Find where the given text appears and provide that cell's center as [x, y] coordinate. 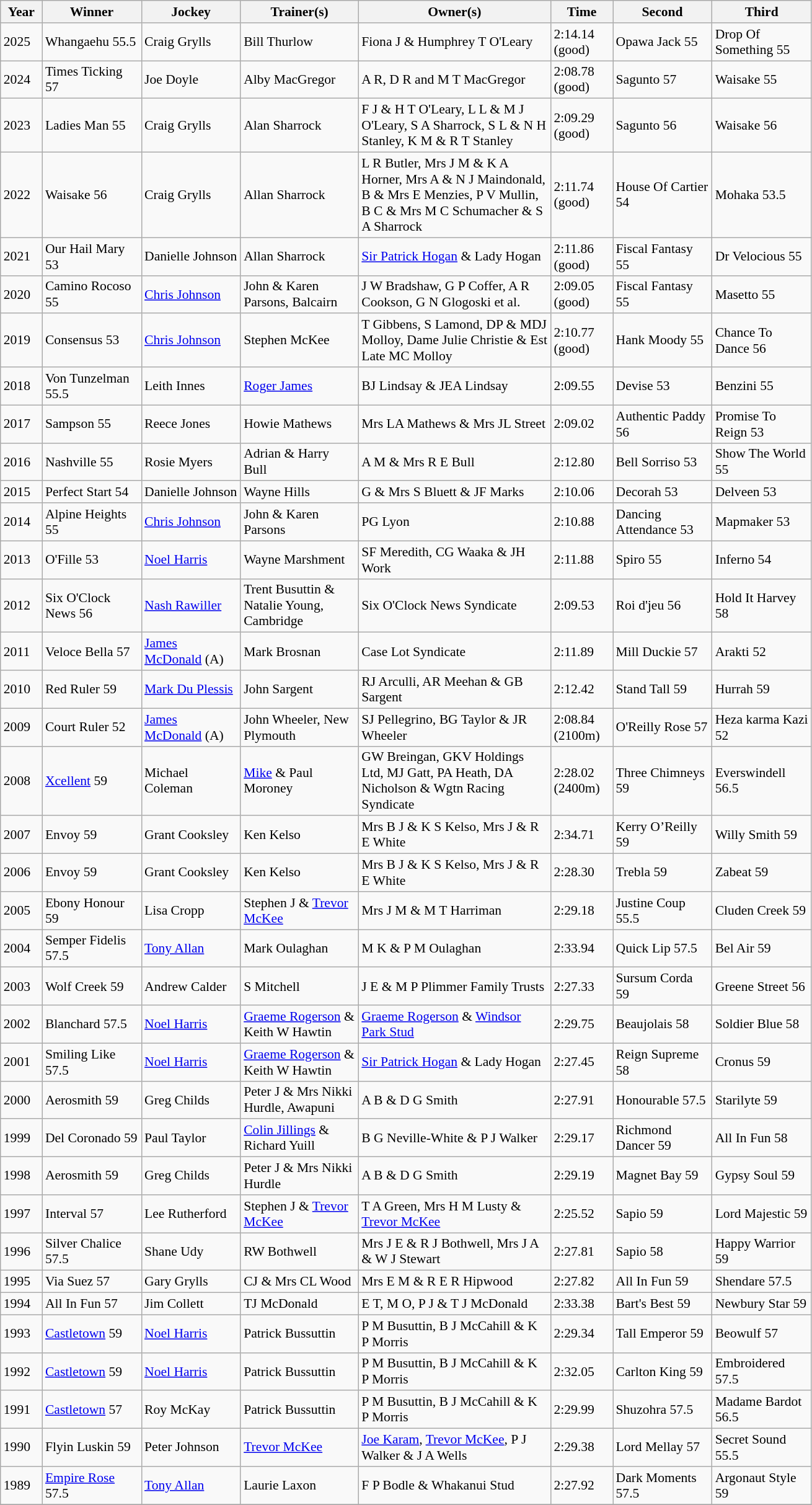
Del Coronado 59 [92, 1139]
2:29.99 [581, 1410]
1999 [21, 1139]
2:09.29 (good) [581, 125]
Roger James [299, 386]
Ebony Honour 59 [92, 910]
2:27.45 [581, 1062]
Starilyte 59 [762, 1100]
2016 [21, 461]
2:09.53 [581, 605]
Soldier Blue 58 [762, 1024]
Three Chimneys 59 [662, 781]
Sapio 59 [662, 1214]
Lee Rutherford [191, 1214]
Winner [92, 12]
Mill Duckie 57 [662, 651]
Sagunto 56 [662, 125]
Wolf Creek 59 [92, 986]
Roi d'jeu 56 [662, 605]
1992 [21, 1372]
O'Fille 53 [92, 559]
2:29.18 [581, 910]
Howie Mathews [299, 424]
2013 [21, 559]
Ladies Man 55 [92, 125]
Reece Jones [191, 424]
Beowulf 57 [762, 1333]
2022 [21, 195]
2:28.30 [581, 873]
2:11.89 [581, 651]
Semper Fidelis 57.5 [92, 949]
Shane Udy [191, 1251]
Argonaut Style 59 [762, 1486]
Carlton King 59 [662, 1372]
John Sargent [299, 690]
Hank Moody 55 [662, 341]
Lisa Cropp [191, 910]
Our Hail Mary 53 [92, 257]
Alpine Heights 55 [92, 522]
2004 [21, 949]
Interval 57 [92, 1214]
J E & M P Plimmer Family Trusts [454, 986]
Sapio 58 [662, 1251]
2014 [21, 522]
Empire Rose 57.5 [92, 1486]
Zabeat 59 [762, 873]
2:27.33 [581, 986]
1998 [21, 1176]
Stephen McKee [299, 341]
Adrian & Harry Bull [299, 461]
All In Fun 57 [92, 1304]
Arakti 52 [762, 651]
Inferno 54 [762, 559]
2:11.74 (good) [581, 195]
2:10.77 (good) [581, 341]
Via Suez 57 [92, 1282]
1994 [21, 1304]
2010 [21, 690]
Happy Warrior 59 [762, 1251]
RJ Arculli, AR Meehan & GB Sargent [454, 690]
Red Ruler 59 [92, 690]
Madame Bardot 56.5 [762, 1410]
Third [762, 12]
Dancing Attendance 53 [662, 522]
Michael Coleman [191, 781]
Drop Of Something 55 [762, 42]
1989 [21, 1486]
Mike & Paul Moroney [299, 781]
S Mitchell [299, 986]
Dr Velocious 55 [762, 257]
2011 [21, 651]
1995 [21, 1282]
John & Karen Parsons [299, 522]
Perfect Start 54 [92, 492]
BJ Lindsay & JEA Lindsay [454, 386]
Consensus 53 [92, 341]
Peter J & Mrs Nikki Hurdle, Awapuni [299, 1100]
Shuzohra 57.5 [662, 1410]
2021 [21, 257]
J W Bradshaw, G P Coffer, A R Cookson, G N Glogoski et al. [454, 294]
2020 [21, 294]
2005 [21, 910]
Sagunto 57 [662, 79]
Jim Collett [191, 1304]
SJ Pellegrino, BG Taylor & JR Wheeler [454, 727]
Waisake 55 [762, 79]
Andrew Calder [191, 986]
Six O'Clock News Syndicate [454, 605]
Authentic Paddy 56 [662, 424]
Hurrah 59 [762, 690]
Peter Johnson [191, 1447]
Joe Doyle [191, 79]
Devise 53 [662, 386]
2019 [21, 341]
A R, D R and M T MacGregor [454, 79]
2:08.84 (2100m) [581, 727]
O'Reilly Rose 57 [662, 727]
Bart's Best 59 [662, 1304]
John Wheeler, New Plymouth [299, 727]
Trainer(s) [299, 12]
2:12.42 [581, 690]
Year [21, 12]
Willy Smith 59 [762, 835]
Peter J & Mrs Nikki Hurdle [299, 1176]
Justine Coup 55.5 [662, 910]
M K & P M Oulaghan [454, 949]
2:08.78 (good) [581, 79]
Gypsy Soul 59 [762, 1176]
Mohaka 53.5 [762, 195]
Leith Innes [191, 386]
Wayne Marshment [299, 559]
1993 [21, 1333]
Dark Moments 57.5 [662, 1486]
Delveen 53 [762, 492]
Mark Brosnan [299, 651]
Heza karma Kazi 52 [762, 727]
Cluden Creek 59 [762, 910]
All In Fun 58 [762, 1139]
2:14.14 (good) [581, 42]
Sursum Corda 59 [662, 986]
CJ & Mrs CL Wood [299, 1282]
Six O'Clock News 56 [92, 605]
Nash Rawiller [191, 605]
G & Mrs S Bluett & JF Marks [454, 492]
Bill Thurlow [299, 42]
Magnet Bay 59 [662, 1176]
Wayne Hills [299, 492]
F J & H T O'Leary, L L & M J O'Leary, S A Sharrock, S L & N H Stanley, K M & R T Stanley [454, 125]
Richmond Dancer 59 [662, 1139]
2002 [21, 1024]
2:29.19 [581, 1176]
Decorah 53 [662, 492]
2:29.75 [581, 1024]
Mrs E M & R E R Hipwood [454, 1282]
2012 [21, 605]
2:29.34 [581, 1333]
Alby MacGregor [299, 79]
Newbury Star 59 [762, 1304]
2:27.91 [581, 1100]
Xcellent 59 [92, 781]
2025 [21, 42]
Times Ticking 57 [92, 79]
Honourable 57.5 [662, 1100]
2023 [21, 125]
Spiro 55 [662, 559]
Cronus 59 [762, 1062]
Mrs J E & R J Bothwell, Mrs J A & W J Stewart [454, 1251]
Mark Oulaghan [299, 949]
2:09.05 (good) [581, 294]
Trebla 59 [662, 873]
Masetto 55 [762, 294]
Hold It Harvey 58 [762, 605]
T Gibbens, S Lamond, DP & MDJ Molloy, Dame Julie Christie & Est Late MC Molloy [454, 341]
2:25.52 [581, 1214]
Opawa Jack 55 [662, 42]
Camino Rocoso 55 [92, 294]
T A Green, Mrs H M Lusty & Trevor McKee [454, 1214]
2:10.88 [581, 522]
1990 [21, 1447]
1991 [21, 1410]
2:33.38 [581, 1304]
Jockey [191, 12]
Chance To Dance 56 [762, 341]
2024 [21, 79]
Silver Chalice 57.5 [92, 1251]
Court Ruler 52 [92, 727]
2001 [21, 1062]
B G Neville-White & P J Walker [454, 1139]
2:12.80 [581, 461]
2:27.81 [581, 1251]
Flyin Luskin 59 [92, 1447]
Kerry O’Reilly 59 [662, 835]
Trent Busuttin & Natalie Young, Cambridge [299, 605]
A M & Mrs R E Bull [454, 461]
2:11.88 [581, 559]
Paul Taylor [191, 1139]
Sampson 55 [92, 424]
1996 [21, 1251]
Whangaehu 55.5 [92, 42]
Smiling Like 57.5 [92, 1062]
Quick Lip 57.5 [662, 949]
Von Tunzelman 55.5 [92, 386]
2017 [21, 424]
L R Butler, Mrs J M & K A Horner, Mrs A & N J Maindonald, B & Mrs E Menzies, P V Mullin, B C & Mrs M C Schumacher & S A Sharrock [454, 195]
2:28.02 (2400m) [581, 781]
2:27.82 [581, 1282]
Bel Air 59 [762, 949]
Nashville 55 [92, 461]
Joe Karam, Trevor McKee, P J Walker & J A Wells [454, 1447]
Rosie Myers [191, 461]
Beaujolais 58 [662, 1024]
John & Karen Parsons, Balcairn [299, 294]
Secret Sound 55.5 [762, 1447]
Case Lot Syndicate [454, 651]
Benzini 55 [762, 386]
Mrs LA Mathews & Mrs JL Street [454, 424]
PG Lyon [454, 522]
Graeme Rogerson & Windsor Park Stud [454, 1024]
2006 [21, 873]
Alan Sharrock [299, 125]
2018 [21, 386]
2:29.38 [581, 1447]
Mapmaker 53 [762, 522]
2:10.06 [581, 492]
Roy McKay [191, 1410]
Mrs J M & M T Harriman [454, 910]
Show The World 55 [762, 461]
Castletown 57 [92, 1410]
2:11.86 (good) [581, 257]
2:34.71 [581, 835]
Owner(s) [454, 12]
Second [662, 12]
2:09.02 [581, 424]
Colin Jillings & Richard Yuill [299, 1139]
1997 [21, 1214]
Veloce Bella 57 [92, 651]
2007 [21, 835]
Tall Emperor 59 [662, 1333]
All In Fun 59 [662, 1282]
2009 [21, 727]
GW Breingan, GKV Holdings Ltd, MJ Gatt, PA Heath, DA Nicholson & Wgtn Racing Syndicate [454, 781]
Reign Supreme 58 [662, 1062]
Gary Grylls [191, 1282]
Blanchard 57.5 [92, 1024]
E T, M O, P J & T J McDonald [454, 1304]
Mark Du Plessis [191, 690]
Stand Tall 59 [662, 690]
Embroidered 57.5 [762, 1372]
Trevor McKee [299, 1447]
2000 [21, 1100]
Bell Sorriso 53 [662, 461]
Shendare 57.5 [762, 1282]
Promise To Reign 53 [762, 424]
2003 [21, 986]
SF Meredith, CG Waaka & JH Work [454, 559]
Everswindell 56.5 [762, 781]
2:32.05 [581, 1372]
House Of Cartier 54 [662, 195]
Laurie Laxon [299, 1486]
2015 [21, 492]
RW Bothwell [299, 1251]
Greene Street 56 [762, 986]
F P Bodle & Whakanui Stud [454, 1486]
Fiona J & Humphrey T O'Leary [454, 42]
Lord Majestic 59 [762, 1214]
Time [581, 12]
TJ McDonald [299, 1304]
2:09.55 [581, 386]
2008 [21, 781]
Lord Mellay 57 [662, 1447]
2:29.17 [581, 1139]
2:27.92 [581, 1486]
2:33.94 [581, 949]
